Identify which cell holds the provided text, then report its [X, Y] central coordinate. 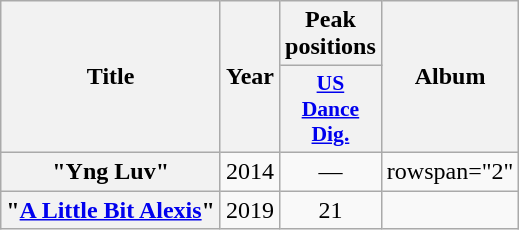
Peak positions [331, 34]
2019 [250, 209]
Album [450, 77]
Title [111, 77]
Year [250, 77]
21 [331, 209]
2014 [250, 171]
USDanceDig. [331, 110]
rowspan="2" [450, 171]
— [331, 171]
"A Little Bit Alexis" [111, 209]
"Yng Luv" [111, 171]
